Provide the [x, y] coordinate of the cell's center where the given text is located.  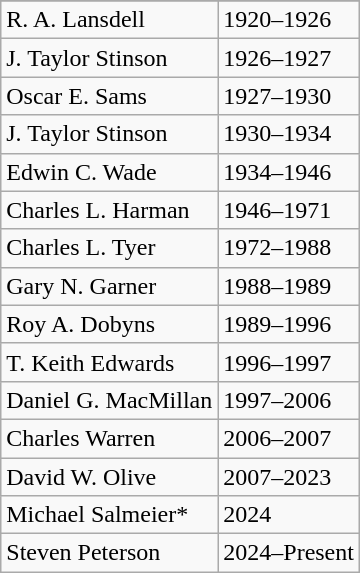
Oscar E. Sams [110, 96]
1946–1971 [289, 210]
1930–1934 [289, 134]
Charles L. Harman [110, 210]
2024–Present [289, 553]
2006–2007 [289, 438]
Charles L. Tyer [110, 248]
1989–1996 [289, 324]
Gary N. Garner [110, 286]
1997–2006 [289, 400]
2007–2023 [289, 477]
Daniel G. MacMillan [110, 400]
1927–1930 [289, 96]
David W. Olive [110, 477]
Michael Salmeier* [110, 515]
Charles Warren [110, 438]
1934–1946 [289, 172]
R. A. Lansdell [110, 20]
1972–1988 [289, 248]
Roy A. Dobyns [110, 324]
Edwin C. Wade [110, 172]
2024 [289, 515]
1988–1989 [289, 286]
Steven Peterson [110, 553]
1926–1927 [289, 58]
1920–1926 [289, 20]
1996–1997 [289, 362]
T. Keith Edwards [110, 362]
